Detect which cell encompasses the target text, then output its [x, y] center coordinate. 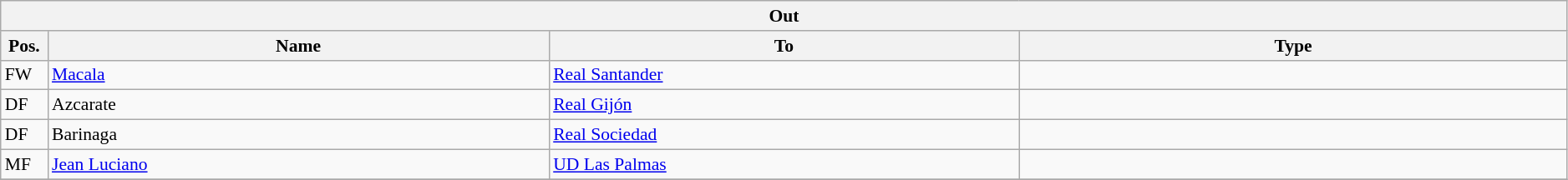
Jean Luciano [298, 164]
Out [784, 16]
Pos. [24, 46]
Name [298, 46]
FW [24, 75]
Type [1293, 46]
Macala [298, 75]
Real Santander [784, 75]
Real Sociedad [784, 135]
Azcarate [298, 105]
UD Las Palmas [784, 164]
Barinaga [298, 135]
Real Gijón [784, 105]
To [784, 46]
MF [24, 164]
